Provide the [x, y] coordinate of the cell's center where the given text is located.  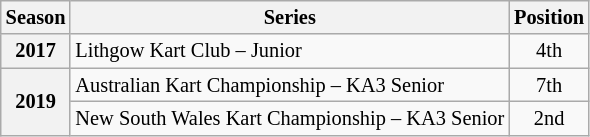
New South Wales Kart Championship – KA3 Senior [290, 118]
4th [549, 51]
Series [290, 17]
Australian Kart Championship – KA3 Senior [290, 85]
2019 [36, 102]
Lithgow Kart Club – Junior [290, 51]
2nd [549, 118]
Season [36, 17]
Position [549, 17]
2017 [36, 51]
7th [549, 85]
